Locate the cell with the specified text and output its [x, y] center coordinate. 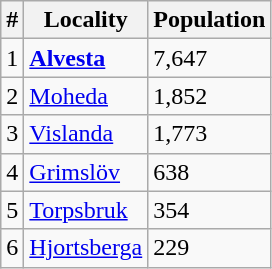
5 [12, 210]
Hjortsberga [86, 248]
Moheda [86, 96]
# [12, 20]
4 [12, 172]
1 [12, 58]
7,647 [210, 58]
Torpsbruk [86, 210]
1,852 [210, 96]
354 [210, 210]
Locality [86, 20]
1,773 [210, 134]
3 [12, 134]
Vislanda [86, 134]
6 [12, 248]
2 [12, 96]
229 [210, 248]
638 [210, 172]
Alvesta [86, 58]
Grimslöv [86, 172]
Population [210, 20]
